Return (X, Y) of the center of cell containing provided text 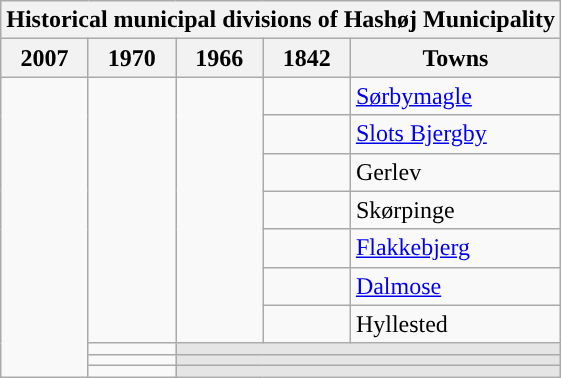
1970 (132, 58)
1966 (220, 58)
Dalmose (455, 286)
2007 (44, 58)
Gerlev (455, 172)
1842 (306, 58)
Skørpinge (455, 210)
Flakkebjerg (455, 248)
Sørbymagle (455, 96)
Towns (455, 58)
Slots Bjergby (455, 134)
Hyllested (455, 324)
Historical municipal divisions of Hashøj Municipality (281, 20)
